Return (x, y) of the center of cell containing provided text 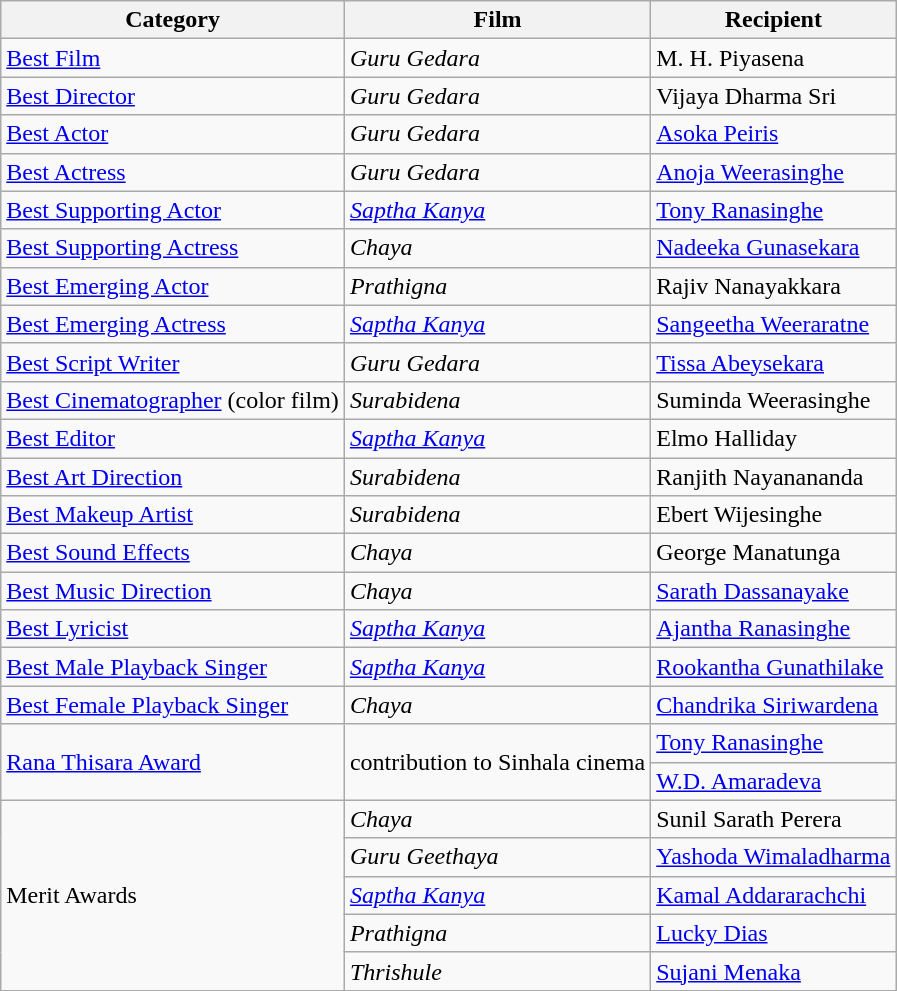
Best Editor (173, 438)
Best Film (173, 58)
Nadeeka Gunasekara (774, 248)
Best Supporting Actress (173, 248)
Best Music Direction (173, 591)
Film (497, 20)
Thrishule (497, 971)
Sarath Dassanayake (774, 591)
Chandrika Siriwardena (774, 705)
Lucky Dias (774, 933)
Sunil Sarath Perera (774, 819)
Rookantha Gunathilake (774, 667)
Ajantha Ranasinghe (774, 629)
Rana Thisara Award (173, 762)
Asoka Peiris (774, 134)
Elmo Halliday (774, 438)
Best Actor (173, 134)
Recipient (774, 20)
Category (173, 20)
Best Lyricist (173, 629)
Best Supporting Actor (173, 210)
Best Female Playback Singer (173, 705)
Best Sound Effects (173, 553)
Rajiv Nanayakkara (774, 286)
Suminda Weerasinghe (774, 400)
Sujani Menaka (774, 971)
W.D. Amaradeva (774, 781)
M. H. Piyasena (774, 58)
Best Makeup Artist (173, 515)
Best Emerging Actor (173, 286)
contribution to Sinhala cinema (497, 762)
Best Art Direction (173, 477)
Guru Geethaya (497, 857)
George Manatunga (774, 553)
Best Script Writer (173, 362)
Best Male Playback Singer (173, 667)
Ranjith Nayanananda (774, 477)
Best Director (173, 96)
Anoja Weerasinghe (774, 172)
Ebert Wijesinghe (774, 515)
Tissa Abeysekara (774, 362)
Vijaya Dharma Sri (774, 96)
Best Cinematographer (color film) (173, 400)
Merit Awards (173, 895)
Sangeetha Weeraratne (774, 324)
Kamal Addararachchi (774, 895)
Yashoda Wimaladharma (774, 857)
Best Emerging Actress (173, 324)
Best Actress (173, 172)
